Locate the cell with the specified text and output its (X, Y) center coordinate. 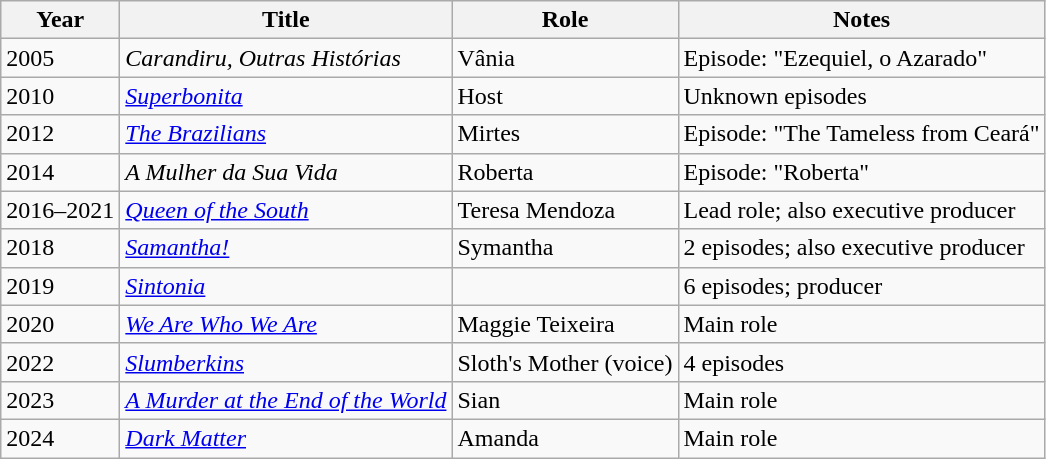
Vânia (565, 58)
2010 (60, 96)
Role (565, 20)
A Mulher da Sua Vida (286, 172)
Year (60, 20)
Episode: "The Tameless from Ceará" (862, 134)
2005 (60, 58)
Lead role; also executive producer (862, 210)
Notes (862, 20)
Maggie Teixeira (565, 324)
Roberta (565, 172)
Host (565, 96)
Queen of the South (286, 210)
Sian (565, 400)
A Murder at the End of the World (286, 400)
The Brazilians (286, 134)
2014 (60, 172)
Carandiru, Outras Histórias (286, 58)
Episode: "Ezequiel, o Azarado" (862, 58)
Dark Matter (286, 438)
Symantha (565, 248)
Superbonita (286, 96)
2 episodes; also executive producer (862, 248)
Unknown episodes (862, 96)
2016–2021 (60, 210)
Amanda (565, 438)
Episode: "Roberta" (862, 172)
Sintonia (286, 286)
2020 (60, 324)
Title (286, 20)
6 episodes; producer (862, 286)
2023 (60, 400)
2019 (60, 286)
4 episodes (862, 362)
2022 (60, 362)
2024 (60, 438)
We Are Who We Are (286, 324)
Slumberkins (286, 362)
Mirtes (565, 134)
Samantha! (286, 248)
2012 (60, 134)
Sloth's Mother (voice) (565, 362)
2018 (60, 248)
Teresa Mendoza (565, 210)
